Pinpoint the cell where the given text exists, returning its (x, y) midpoint coordinate. 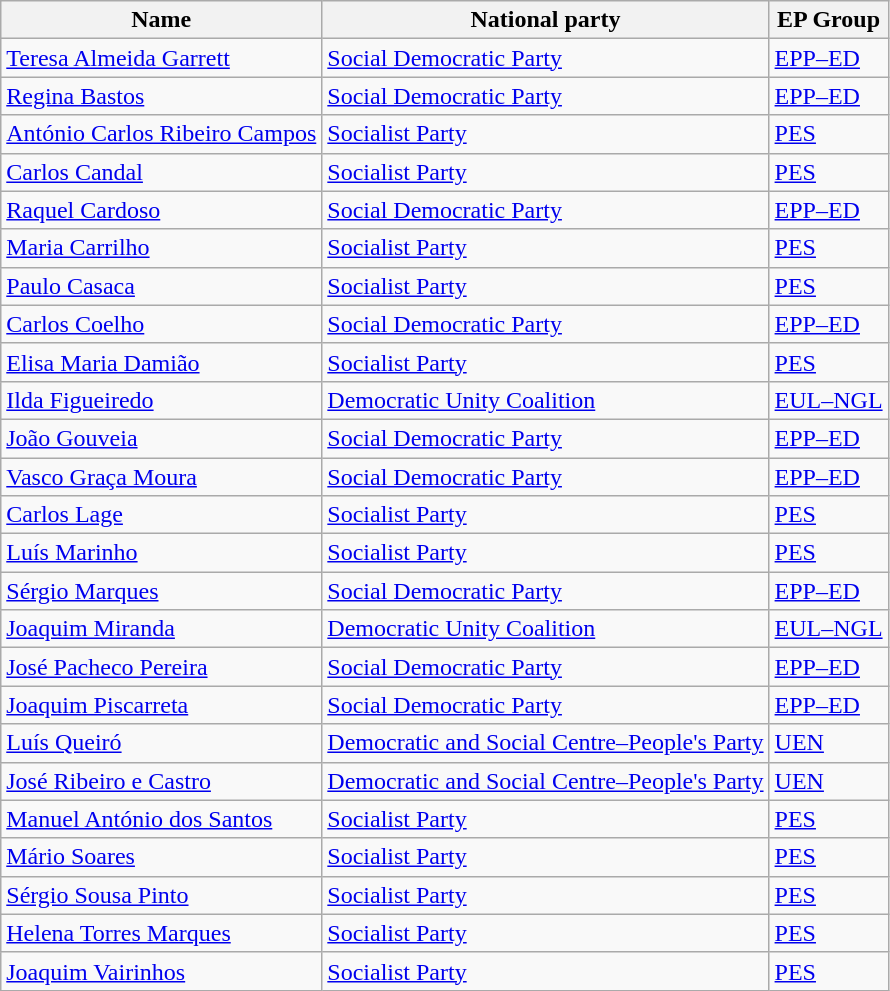
Elisa Maria Damião (162, 362)
Joaquim Vairinhos (162, 971)
Manuel António dos Santos (162, 819)
Sérgio Marques (162, 591)
Paulo Casaca (162, 286)
António Carlos Ribeiro Campos (162, 134)
Carlos Candal (162, 172)
Luís Marinho (162, 553)
Helena Torres Marques (162, 933)
Carlos Coelho (162, 324)
Maria Carrilho (162, 248)
Joaquim Miranda (162, 629)
Joaquim Piscarreta (162, 705)
Regina Bastos (162, 96)
Luís Queiró (162, 743)
José Ribeiro e Castro (162, 781)
João Gouveia (162, 438)
Teresa Almeida Garrett (162, 58)
Carlos Lage (162, 515)
Sérgio Sousa Pinto (162, 895)
Raquel Cardoso (162, 210)
José Pacheco Pereira (162, 667)
Vasco Graça Moura (162, 477)
Mário Soares (162, 857)
Ilda Figueiredo (162, 400)
EP Group (828, 20)
National party (546, 20)
Name (162, 20)
